Extract the [x, y] coordinate from the center of the cell holding the provided text.  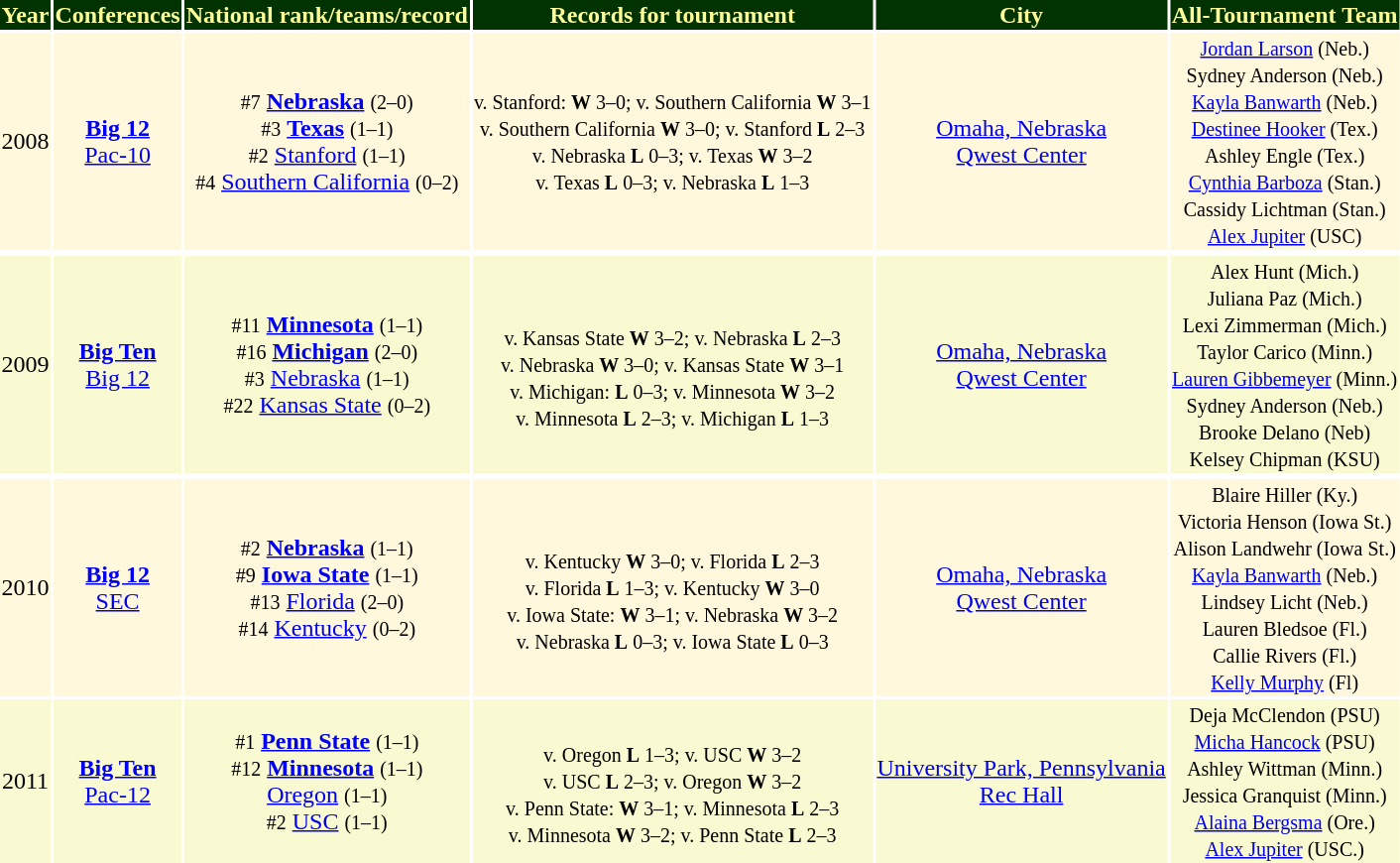
Conferences [117, 15]
Deja McClendon (PSU)Micha Hancock (PSU)Ashley Wittman (Minn.) Jessica Granquist (Minn.)Alaina Bergsma (Ore.) Alex Jupiter (USC.) [1285, 782]
v. Oregon L 1–3; v. USC W 3–2 v. USC L 2–3; v. Oregon W 3–2v. Penn State: W 3–1; v. Minnesota L 2–3 v. Minnesota W 3–2; v. Penn State L 2–3 [672, 782]
Records for tournament [672, 15]
City [1021, 15]
All-Tournament Team [1285, 15]
Big 12 Pac-10 [117, 141]
Big TenBig 12 [117, 365]
National rank/teams/record [327, 15]
Year [26, 15]
Big TenPac-12 [117, 782]
v. Kentucky W 3–0; v. Florida L 2–3 v. Florida L 1–3; v. Kentucky W 3–0v. Iowa State: W 3–1; v. Nebraska W 3–2 v. Nebraska L 0–3; v. Iowa State L 0–3 [672, 587]
#2 Nebraska (1–1) #9 Iowa State (1–1)#13 Florida (2–0) #14 Kentucky (0–2) [327, 587]
2008 [26, 141]
#11 Minnesota (1–1) #16 Michigan (2–0)#3 Nebraska (1–1) #22 Kansas State (0–2) [327, 365]
Big 12 SEC [117, 587]
2009 [26, 365]
2011 [26, 782]
#7 Nebraska (2–0) #3 Texas (1–1) #2 Stanford (1–1) #4 Southern California (0–2) [327, 141]
2010 [26, 587]
#1 Penn State (1–1) #12 Minnesota (1–1) Oregon (1–1) #2 USC (1–1) [327, 782]
University Park, PennsylvaniaRec Hall [1021, 782]
